Scan for the cell matching the given text and deliver its (x, y) coordinate at center. 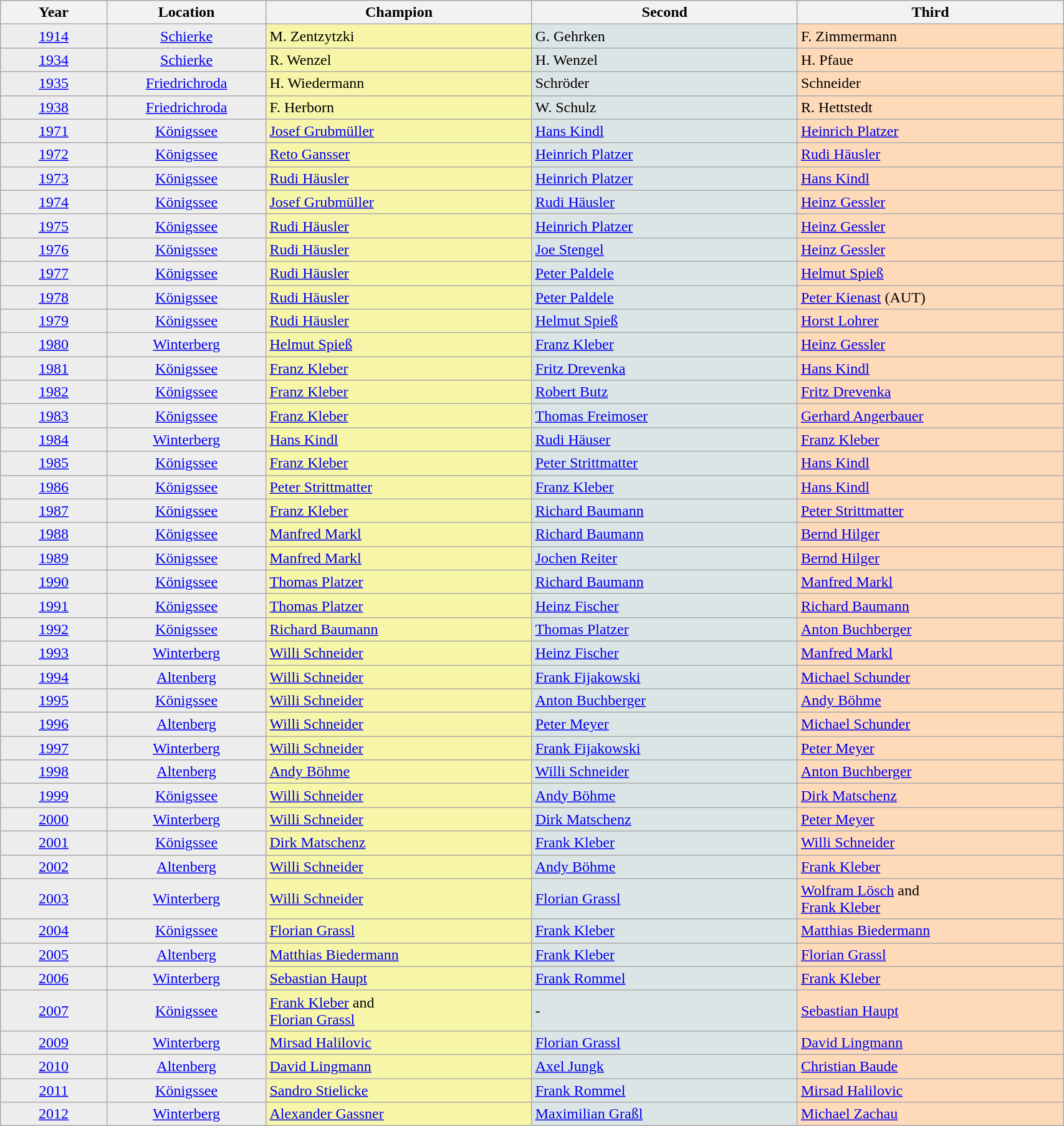
Horst Lohrer (930, 321)
F. Zimmermann (930, 36)
Third (930, 12)
W. Schulz (664, 107)
1993 (54, 653)
Axel Jungk (664, 1066)
1994 (54, 676)
Michael Zachau (930, 1114)
1989 (54, 558)
1996 (54, 724)
1992 (54, 629)
2012 (54, 1114)
2004 (54, 931)
1984 (54, 440)
1980 (54, 345)
Gerhard Angerbauer (930, 416)
- (664, 1010)
Reto Gansser (399, 155)
1982 (54, 392)
2007 (54, 1010)
1983 (54, 416)
Rudi Häuser (664, 440)
2002 (54, 867)
1977 (54, 273)
2005 (54, 955)
G. Gehrken (664, 36)
H. Pfaue (930, 60)
Champion (399, 12)
1995 (54, 701)
1987 (54, 511)
Maximilian Graßl (664, 1114)
Year (54, 12)
1914 (54, 36)
R. Wenzel (399, 60)
1976 (54, 249)
1998 (54, 772)
2006 (54, 978)
Location (186, 12)
2009 (54, 1042)
Schneider (930, 84)
Alexander Gassner (399, 1114)
Frank Kleber andFlorian Grassl (399, 1010)
1979 (54, 321)
1986 (54, 487)
H. Wiedermann (399, 84)
1999 (54, 796)
1974 (54, 202)
1981 (54, 368)
M. Zentzytzki (399, 36)
2001 (54, 843)
Sandro Stielicke (399, 1090)
Jochen Reiter (664, 558)
1971 (54, 131)
Joe Stengel (664, 249)
1985 (54, 463)
1934 (54, 60)
Peter Kienast (AUT) (930, 297)
1935 (54, 84)
Robert Butz (664, 392)
F. Herborn (399, 107)
2000 (54, 819)
1997 (54, 748)
1972 (54, 155)
Wolfram Lösch and Frank Kleber (930, 899)
R. Hettstedt (930, 107)
1991 (54, 605)
Thomas Freimoser (664, 416)
1978 (54, 297)
Schröder (664, 84)
1988 (54, 534)
1975 (54, 226)
1973 (54, 178)
2010 (54, 1066)
H. Wenzel (664, 60)
2011 (54, 1090)
1990 (54, 582)
Second (664, 12)
1938 (54, 107)
Christian Baude (930, 1066)
2003 (54, 899)
